Determine the (x, y) coordinate at the center of the cell enclosing the given text.  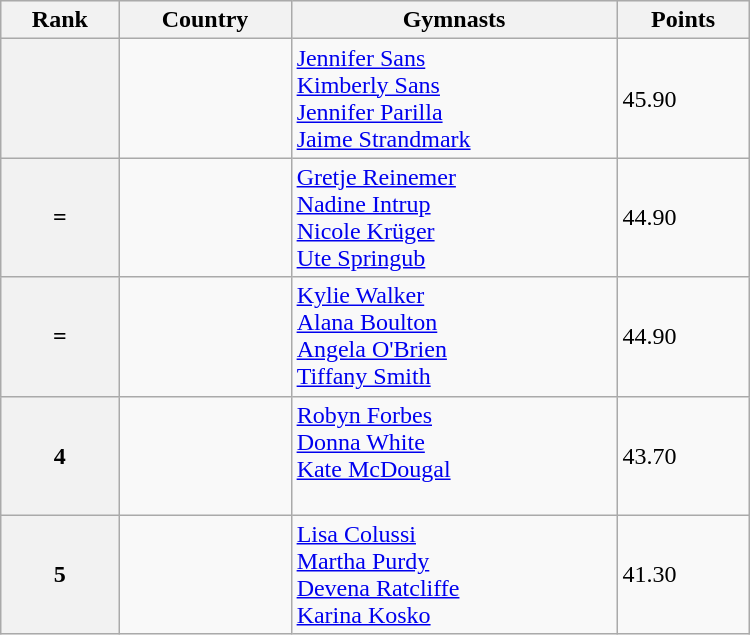
45.90 (683, 98)
43.70 (683, 456)
4 (60, 456)
Country (205, 20)
Gretje Reinemer Nadine Intrup Nicole Krüger Ute Springub (454, 218)
Robyn Forbes Donna White Kate McDougal (454, 456)
Kylie Walker Alana Boulton Angela O'Brien Tiffany Smith (454, 336)
Lisa Colussi Martha Purdy Devena Ratcliffe Karina Kosko (454, 574)
41.30 (683, 574)
Rank (60, 20)
Points (683, 20)
Gymnasts (454, 20)
5 (60, 574)
Jennifer Sans Kimberly Sans Jennifer Parilla Jaime Strandmark (454, 98)
